Search for the cell housing the specified text and yield its (x, y) center coordinate. 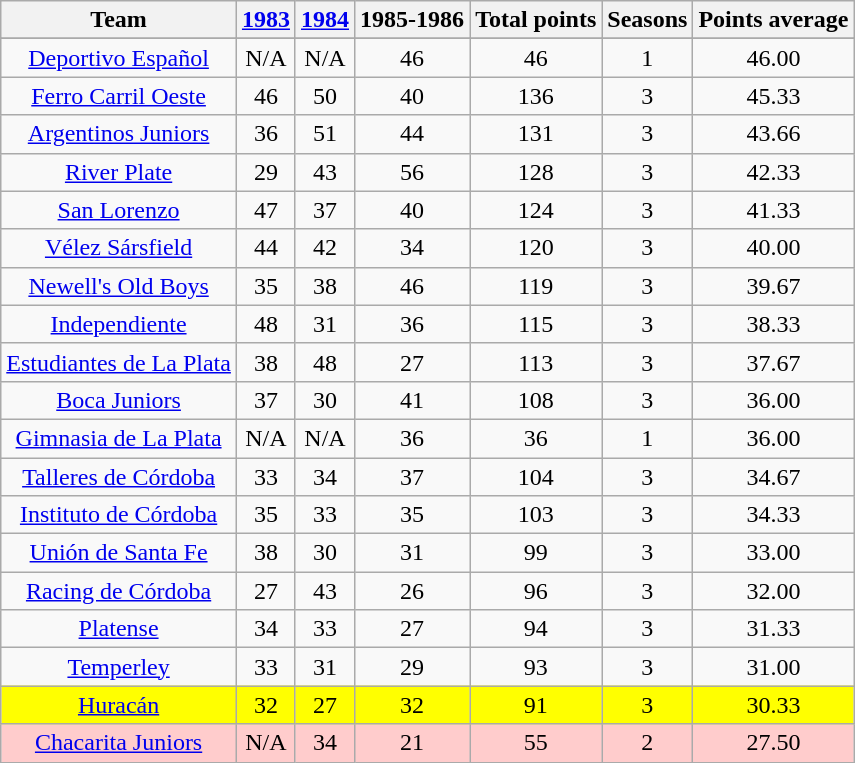
120 (536, 248)
50 (324, 96)
32.00 (774, 591)
River Plate (119, 172)
Ferro Carril Oeste (119, 96)
Total points (536, 20)
119 (536, 286)
104 (536, 477)
55 (536, 743)
Vélez Sársfield (119, 248)
94 (536, 629)
21 (412, 743)
38.33 (774, 324)
136 (536, 96)
31.33 (774, 629)
Points average (774, 20)
41.33 (774, 210)
Racing de Córdoba (119, 591)
51 (324, 134)
42.33 (774, 172)
34.67 (774, 477)
41 (412, 400)
Unión de Santa Fe (119, 553)
Talleres de Córdoba (119, 477)
Estudiantes de La Plata (119, 362)
Independiente (119, 324)
39.67 (774, 286)
Temperley (119, 667)
96 (536, 591)
46.00 (774, 58)
99 (536, 553)
Instituto de Córdoba (119, 515)
Boca Juniors (119, 400)
45.33 (774, 96)
Gimnasia de La Plata (119, 438)
93 (536, 667)
108 (536, 400)
2 (648, 743)
40.00 (774, 248)
56 (412, 172)
91 (536, 705)
43.66 (774, 134)
37.67 (774, 362)
33.00 (774, 553)
Platense (119, 629)
42 (324, 248)
1984 (324, 20)
San Lorenzo (119, 210)
Argentinos Juniors (119, 134)
31.00 (774, 667)
113 (536, 362)
34.33 (774, 515)
128 (536, 172)
Seasons (648, 20)
1985-1986 (412, 20)
Newell's Old Boys (119, 286)
131 (536, 134)
Team (119, 20)
30.33 (774, 705)
26 (412, 591)
103 (536, 515)
Deportivo Español (119, 58)
27.50 (774, 743)
Huracán (119, 705)
Chacarita Juniors (119, 743)
124 (536, 210)
47 (266, 210)
115 (536, 324)
1983 (266, 20)
